Return the [x, y] coordinate for the center point of the cell that contains the specified text.  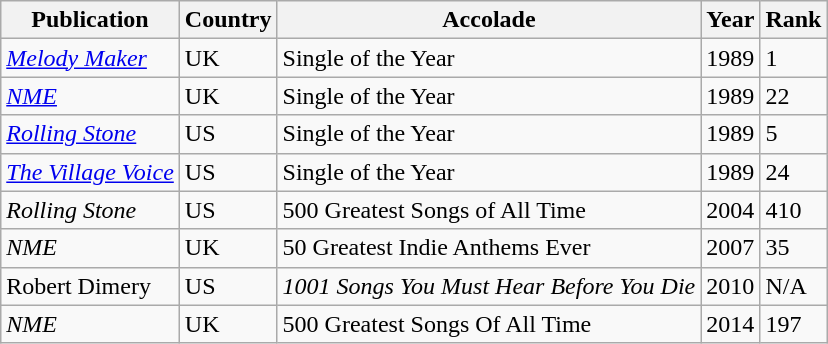
Accolade [489, 20]
Melody Maker [90, 58]
Country [228, 20]
410 [794, 210]
500 Greatest Songs of All Time [489, 210]
Year [730, 20]
The Village Voice [90, 172]
2014 [730, 324]
2007 [730, 248]
1001 Songs You Must Hear Before You Die [489, 286]
24 [794, 172]
Rank [794, 20]
1 [794, 58]
35 [794, 248]
2010 [730, 286]
N/A [794, 286]
500 Greatest Songs Of All Time [489, 324]
22 [794, 96]
50 Greatest Indie Anthems Ever [489, 248]
Robert Dimery [90, 286]
Publication [90, 20]
197 [794, 324]
5 [794, 134]
2004 [730, 210]
